Identify which cell holds the provided text, then report its (x, y) central coordinate. 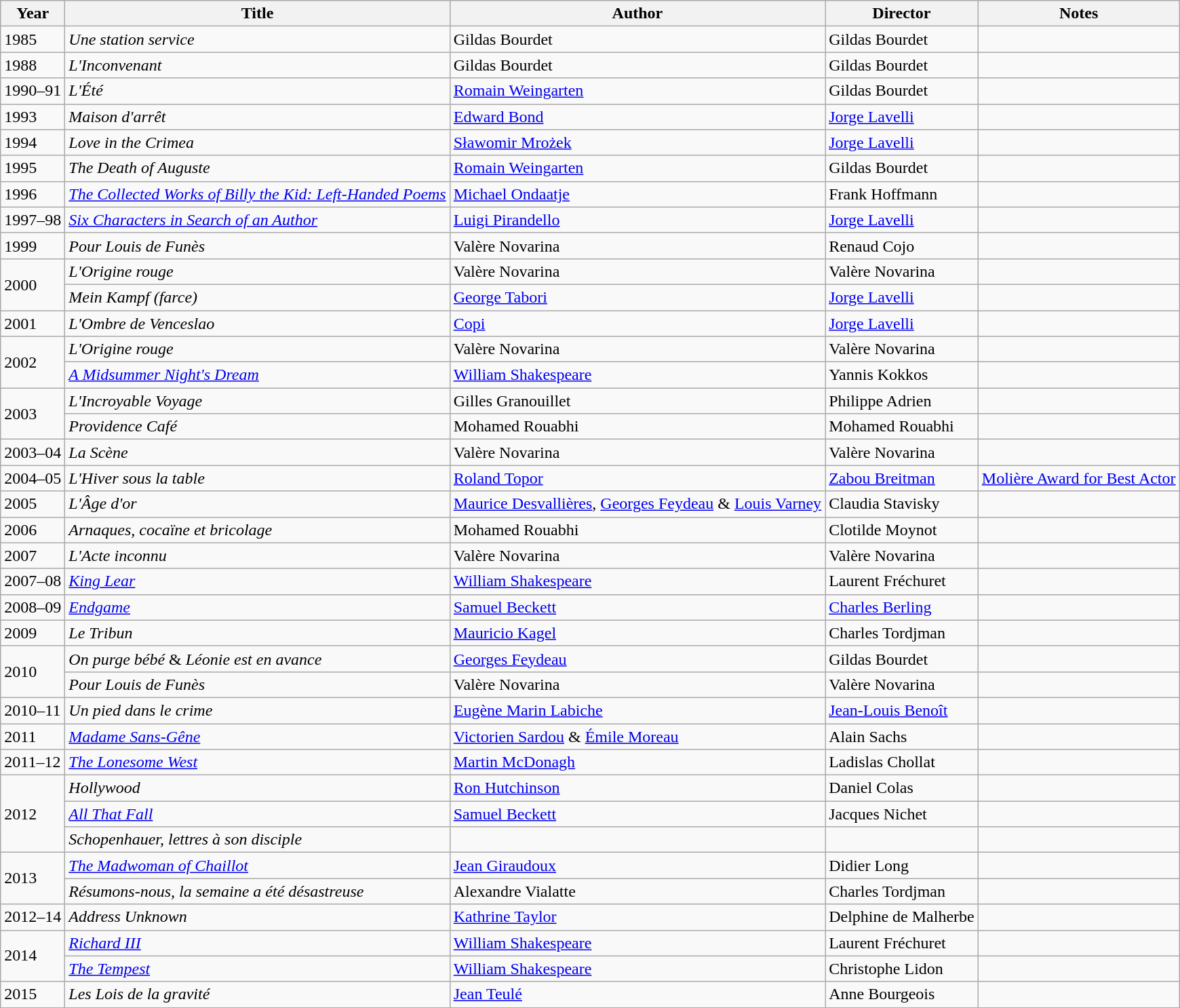
Mauricio Kagel (637, 633)
1999 (33, 246)
2012–14 (33, 917)
Ron Hutchinson (637, 788)
Le Tribun (258, 633)
1985 (33, 39)
L'Incroyable Voyage (258, 401)
2003 (33, 414)
Kathrine Taylor (637, 917)
Yannis Kokkos (902, 375)
All That Fall (258, 814)
Year (33, 14)
2004–05 (33, 478)
Jean Giraudoux (637, 866)
2006 (33, 530)
2013 (33, 878)
2007 (33, 556)
Anne Bourgeois (902, 994)
2002 (33, 362)
Clotilde Moynot (902, 530)
Frank Hoffmann (902, 194)
Edward Bond (637, 117)
The Collected Works of Billy the Kid: Left-Handed Poems (258, 194)
L'Inconvenant (258, 65)
L'Été (258, 91)
1995 (33, 168)
Address Unknown (258, 917)
Delphine de Malherbe (902, 917)
2001 (33, 324)
Director (902, 14)
L'Acte inconnu (258, 556)
2014 (33, 956)
Claudia Stavisky (902, 504)
Luigi Pirandello (637, 220)
2008–09 (33, 607)
Jean-Louis Benoît (902, 710)
Author (637, 14)
2007–08 (33, 581)
Christophe Lidon (902, 969)
2003–04 (33, 452)
Title (258, 14)
L'Hiver sous la table (258, 478)
Alexandre Vialatte (637, 891)
Daniel Colas (902, 788)
On purge bébé & Léonie est en avance (258, 659)
Arnaques, cocaïne et bricolage (258, 530)
1994 (33, 142)
A Midsummer Night's Dream (258, 375)
Six Characters in Search of an Author (258, 220)
Love in the Crimea (258, 142)
Jean Teulé (637, 994)
The Tempest (258, 969)
Copi (637, 324)
2009 (33, 633)
2015 (33, 994)
Notes (1078, 14)
1996 (33, 194)
2010–11 (33, 710)
Zabou Breitman (902, 478)
L'Âge d'or (258, 504)
Résumons-nous, la semaine a été désastreuse (258, 891)
Une station service (258, 39)
Didier Long (902, 866)
2012 (33, 814)
The Madwoman of Chaillot (258, 866)
2005 (33, 504)
Molière Award for Best Actor (1078, 478)
1993 (33, 117)
Renaud Cojo (902, 246)
Victorien Sardou & Émile Moreau (637, 736)
Maison d'arrêt (258, 117)
Providence Café (258, 427)
Un pied dans le crime (258, 710)
Schopenhauer, lettres à son disciple (258, 840)
George Tabori (637, 297)
Mein Kampf (farce) (258, 297)
1988 (33, 65)
2011 (33, 736)
Georges Feydeau (637, 659)
Martin McDonagh (637, 762)
Gilles Granouillet (637, 401)
Eugène Marin Labiche (637, 710)
The Lonesome West (258, 762)
2011–12 (33, 762)
Alain Sachs (902, 736)
Madame Sans-Gêne (258, 736)
The Death of Auguste (258, 168)
La Scène (258, 452)
L'Ombre de Venceslao (258, 324)
Philippe Adrien (902, 401)
Charles Berling (902, 607)
2000 (33, 284)
Ladislas Chollat (902, 762)
Endgame (258, 607)
1997–98 (33, 220)
Roland Topor (637, 478)
Sławomir Mrożek (637, 142)
Michael Ondaatje (637, 194)
Maurice Desvallières, Georges Feydeau & Louis Varney (637, 504)
Hollywood (258, 788)
Richard III (258, 943)
Les Lois de la gravité (258, 994)
Jacques Nichet (902, 814)
1990–91 (33, 91)
King Lear (258, 581)
2010 (33, 672)
